Locate the cell with the specified text and output its [x, y] center coordinate. 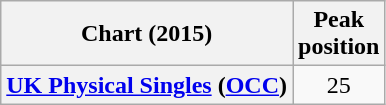
Peakposition [338, 34]
Chart (2015) [147, 34]
UK Physical Singles (OCC) [147, 85]
25 [338, 85]
